Scan for the cell matching the given text and deliver its (x, y) coordinate at center. 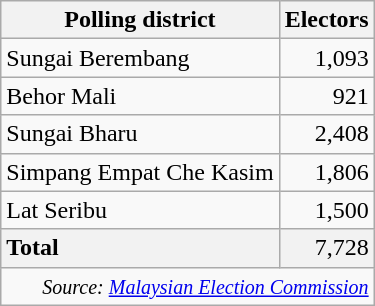
1,093 (326, 58)
7,728 (326, 248)
Electors (326, 20)
Source: Malaysian Election Commission (188, 286)
2,408 (326, 134)
921 (326, 96)
Lat Seribu (140, 210)
1,806 (326, 172)
Sungai Bharu (140, 134)
1,500 (326, 210)
Behor Mali (140, 96)
Total (140, 248)
Polling district (140, 20)
Sungai Berembang (140, 58)
Simpang Empat Che Kasim (140, 172)
